Pinpoint the cell where the given text exists, returning its [x, y] midpoint coordinate. 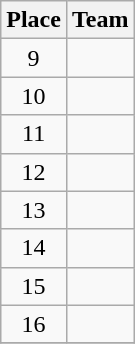
15 [34, 286]
14 [34, 248]
13 [34, 210]
16 [34, 324]
11 [34, 134]
Team [100, 20]
9 [34, 58]
Place [34, 20]
10 [34, 96]
12 [34, 172]
